Scan for the cell matching the given text and deliver its [X, Y] coordinate at center. 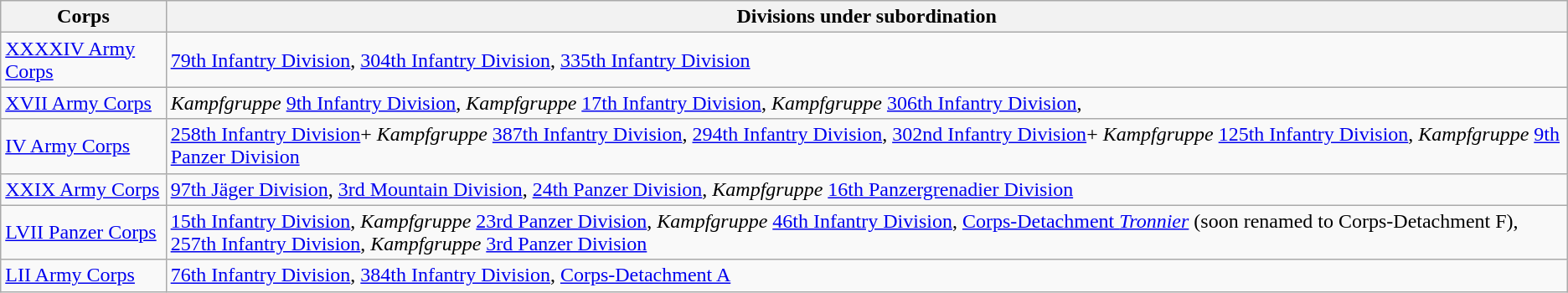
XVII Army Corps [84, 103]
79th Infantry Division, 304th Infantry Division, 335th Infantry Division [866, 60]
97th Jäger Division, 3rd Mountain Division, 24th Panzer Division, Kampfgruppe 16th Panzergrenadier Division [866, 189]
76th Infantry Division, 384th Infantry Division, Corps-Detachment A [866, 275]
Divisions under subordination [866, 17]
XXIX Army Corps [84, 189]
IV Army Corps [84, 146]
LII Army Corps [84, 275]
XXXXIV Army Corps [84, 60]
LVII Panzer Corps [84, 233]
Kampfgruppe 9th Infantry Division, Kampfgruppe 17th Infantry Division, Kampfgruppe 306th Infantry Division, [866, 103]
Corps [84, 17]
